Capture the cell that displays the provided text and extract its [X, Y] central coordinate. 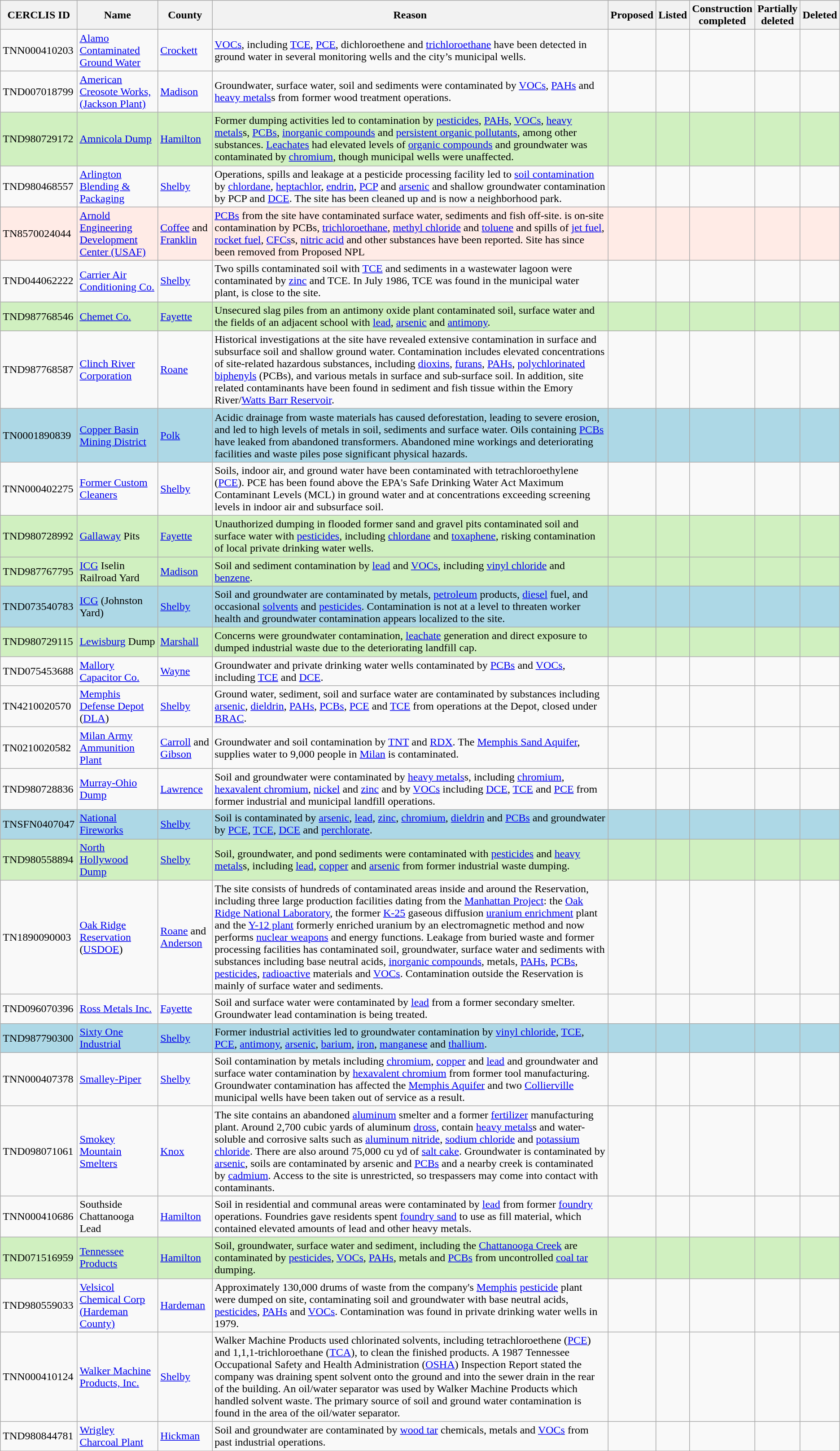
TND980729115 [39, 642]
TND098071061 [39, 1151]
Soil and surface water were contaminated by lead from a former secondary smelter. Groundwater lead contamination is being treated. [410, 1009]
Gallaway Pits [118, 536]
Reason [410, 15]
TND987790300 [39, 1038]
ICG (Johnston Yard) [118, 607]
TN4210020570 [39, 706]
Crockett [185, 50]
Southside Chattanooga Lead [118, 1216]
TND980728836 [39, 789]
Groundwater, surface water, soil and sediments were contaminated by VOCs, PAHs and heavy metalss from former wood treatment operations. [410, 92]
Velsicol Chemical Corp (Hardeman County) [118, 1305]
Soil and sediment contamination by lead and VOCs, including vinyl chloride and benzene. [410, 571]
Alamo Contaminated Ground Water [118, 50]
Polk [185, 435]
Oak Ridge Reservation (USDOE) [118, 937]
TND980468557 [39, 186]
Knox [185, 1151]
Ross Metals Inc. [118, 1009]
TNN000402275 [39, 488]
Tennessee Products [118, 1258]
Proposed [632, 15]
Wayne [185, 671]
Concerns were groundwater contamination, leachate generation and direct exposure to dumped industrial waste due to the deteriorating landfill cap. [410, 642]
TND073540783 [39, 607]
Wrigley Charcoal Plant [118, 1436]
Copper Basin Mining District [118, 435]
Hickman [185, 1436]
Clinch River Corporation [118, 370]
Lewisburg Dump [118, 642]
Deleted [820, 15]
Constructioncompleted [722, 15]
TND980729172 [39, 139]
County [185, 15]
Arnold Engineering Development Center (USAF) [118, 233]
Smokey Mountain Smelters [118, 1151]
Roane [185, 370]
TND096070396 [39, 1009]
TND980559033 [39, 1305]
TND980844781 [39, 1436]
TNN000410686 [39, 1216]
Carrier Air Conditioning Co. [118, 281]
Groundwater and private drinking water wells contaminated by PCBs and VOCs, including TCE and DCE. [410, 671]
Memphis Defense Depot (DLA) [118, 706]
TNN000410124 [39, 1377]
Groundwater and soil contamination by TNT and RDX. The Memphis Sand Aquifer, supplies water to 9,000 people in Milan is contaminated. [410, 748]
Listed [673, 15]
TND980728992 [39, 536]
American Creosote Works, (Jackson Plant) [118, 92]
Murray-Ohio Dump [118, 789]
Hardeman [185, 1305]
Roane and Anderson [185, 937]
Carroll and Gibson [185, 748]
Name [118, 15]
TND075453688 [39, 671]
Coffee and Franklin [185, 233]
TND980558894 [39, 859]
Amnicola Dump [118, 139]
ICG Iselin Railroad Yard [118, 571]
CERCLIS ID [39, 15]
Milan Army Ammunition Plant [118, 748]
TN8570024044 [39, 233]
Chemet Co. [118, 316]
Soil and groundwater are contaminated by wood tar chemicals, metals and VOCs from past industrial operations. [410, 1436]
TND987767795 [39, 571]
Sixty One Industrial [118, 1038]
Walker Machine Products, Inc. [118, 1377]
TND044062222 [39, 281]
Lawrence [185, 789]
TN0001890839 [39, 435]
TND987768546 [39, 316]
Smalley-Piper [118, 1079]
TN1890090003 [39, 937]
Partiallydeleted [777, 15]
Mallory Capacitor Co. [118, 671]
TNN000410203 [39, 50]
TND987768587 [39, 370]
TND071516959 [39, 1258]
Arlington Blending & Packaging [118, 186]
TN0210020582 [39, 748]
Former industrial activities led to groundwater contamination by vinyl chloride, TCE, PCE, antimony, arsenic, barium, iron, manganese and thallium. [410, 1038]
National Fireworks [118, 824]
Marshall [185, 642]
North Hollywood Dump [118, 859]
TNSFN0407047 [39, 824]
TNN000407378 [39, 1079]
TND007018799 [39, 92]
Former Custom Cleaners [118, 488]
Soil is contaminated by arsenic, lead, zinc, chromium, dieldrin and PCBs and groundwater by PCE, TCE, DCE and perchlorate. [410, 824]
